Determine the [X, Y] coordinate at the center of the cell enclosing the given text.  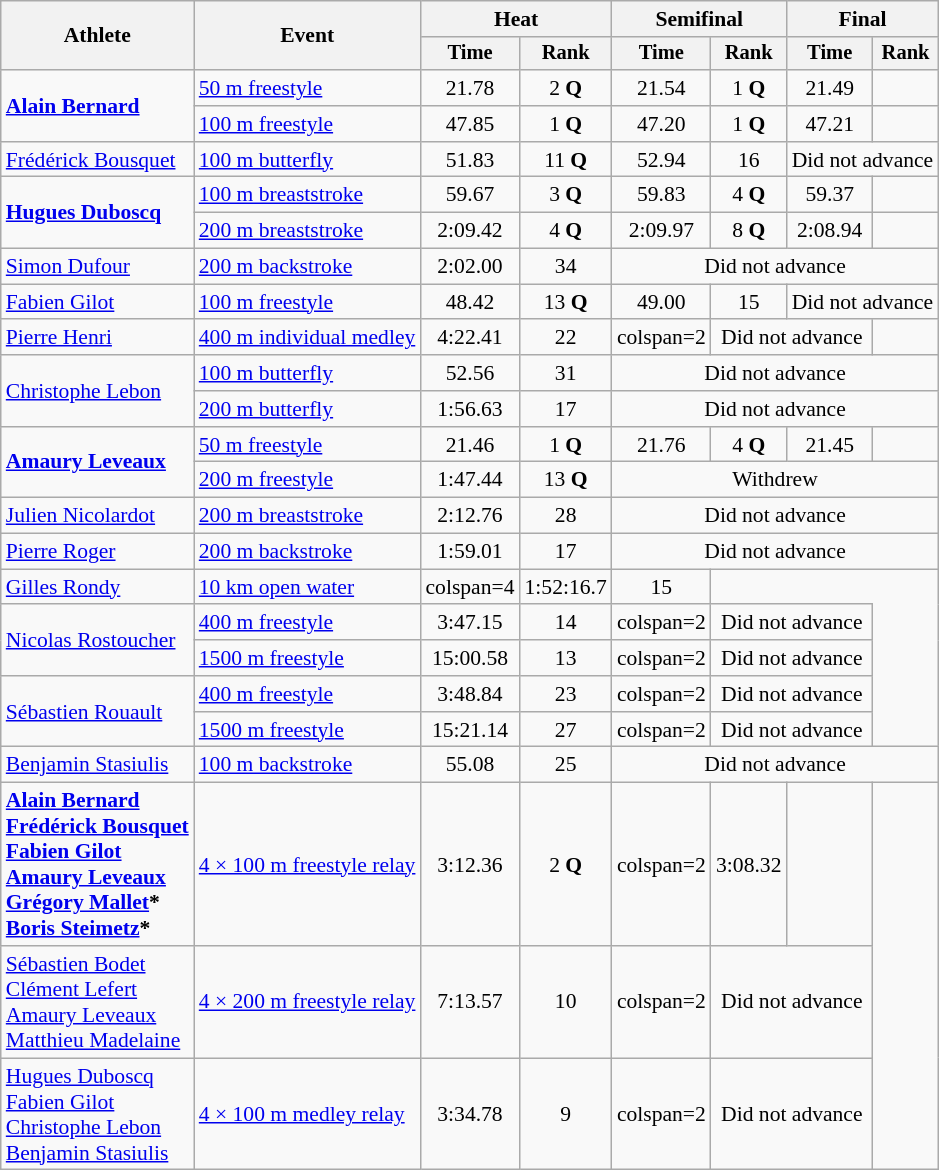
59.37 [830, 195]
Gilles Rondy [98, 587]
1:52:16.7 [566, 587]
15:00.58 [470, 658]
8 Q [749, 231]
colspan=4 [470, 587]
1:59.01 [470, 552]
Hugues DuboscqFabien GilotChristophe LebonBenjamin Stasiulis [98, 1114]
3 Q [566, 195]
Hugues Duboscq [98, 212]
Christophe Lebon [98, 390]
11 Q [566, 160]
1:56.63 [470, 409]
Pierre Henri [98, 338]
51.83 [470, 160]
2:02.00 [470, 267]
2:09.42 [470, 231]
Heat [516, 19]
49.00 [662, 302]
4 × 200 m freestyle relay [308, 1002]
4 × 100 m medley relay [308, 1114]
7:13.57 [470, 1002]
3:08.32 [749, 864]
22 [566, 338]
Fabien Gilot [98, 302]
59.67 [470, 195]
47.20 [662, 124]
3:48.84 [470, 694]
14 [566, 623]
Final [863, 19]
Frédérick Bousquet [98, 160]
Simon Dufour [98, 267]
2:09.97 [662, 231]
Pierre Roger [98, 552]
3:34.78 [470, 1114]
23 [566, 694]
2:08.94 [830, 231]
21.46 [470, 445]
Alain Bernard [98, 106]
47.85 [470, 124]
9 [566, 1114]
52.94 [662, 160]
2:12.76 [470, 516]
Withdrew [775, 480]
Athlete [98, 36]
31 [566, 373]
400 m individual medley [308, 338]
200 m freestyle [308, 480]
34 [566, 267]
21.78 [470, 88]
28 [566, 516]
21.76 [662, 445]
10 [566, 1002]
Amaury Leveaux [98, 462]
Sébastien BodetClément LefertAmaury LeveauxMatthieu Madelaine [98, 1002]
Alain BernardFrédérick BousquetFabien GilotAmaury LeveauxGrégory Mallet*Boris Steimetz* [98, 864]
27 [566, 730]
3:12.36 [470, 864]
4 × 100 m freestyle relay [308, 864]
Sébastien Rouault [98, 712]
52.56 [470, 373]
100 m breaststroke [308, 195]
1:47.44 [470, 480]
10 km open water [308, 587]
13 [566, 658]
21.49 [830, 88]
100 m backstroke [308, 765]
Event [308, 36]
21.45 [830, 445]
Nicolas Rostoucher [98, 640]
Julien Nicolardot [98, 516]
3:47.15 [470, 623]
16 [749, 160]
200 m butterfly [308, 409]
21.54 [662, 88]
59.83 [662, 195]
15:21.14 [470, 730]
4:22.41 [470, 338]
55.08 [470, 765]
Benjamin Stasiulis [98, 765]
48.42 [470, 302]
Semifinal [700, 19]
47.21 [830, 124]
25 [566, 765]
